From the cell containing the given text, extract its center point as (x, y) coordinate. 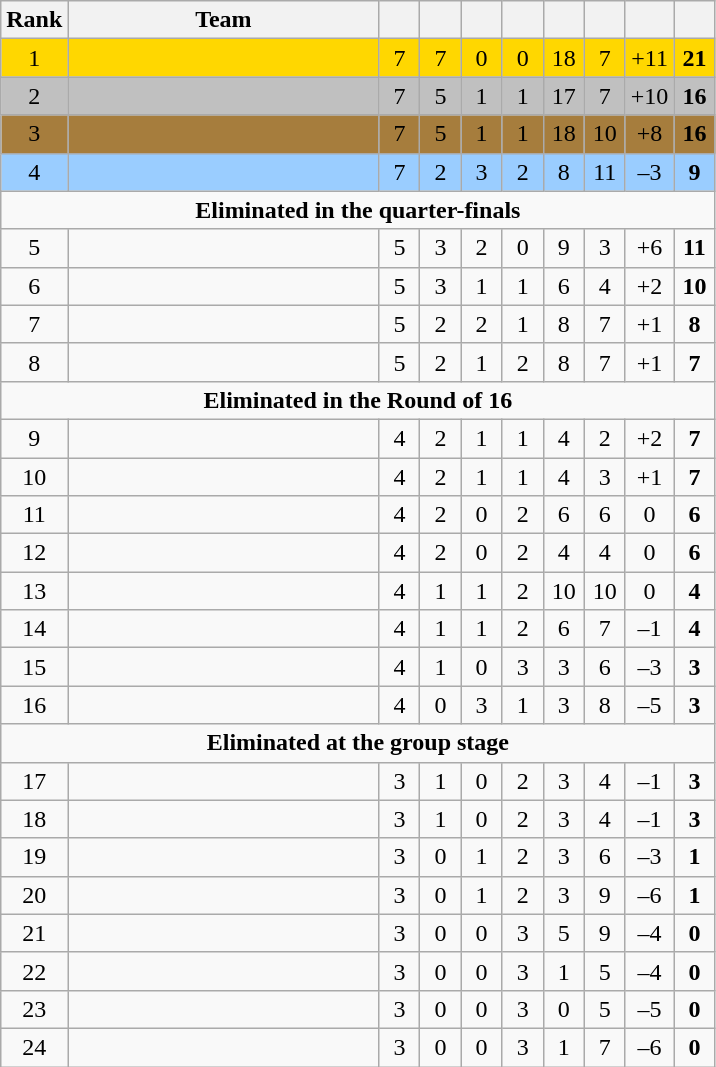
14 (34, 629)
+8 (650, 134)
23 (34, 1009)
22 (34, 971)
19 (34, 857)
20 (34, 895)
Team (224, 20)
13 (34, 591)
+6 (650, 248)
24 (34, 1047)
Eliminated in the Round of 16 (358, 400)
Eliminated in the quarter-finals (358, 210)
+10 (650, 96)
Rank (34, 20)
Eliminated at the group stage (358, 743)
12 (34, 553)
+11 (650, 58)
15 (34, 667)
